Capture the cell that displays the provided text and extract its [X, Y] central coordinate. 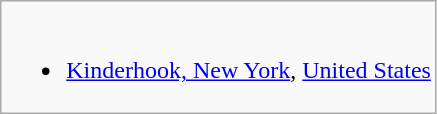
Kinderhook, New York, United States [219, 58]
